Identify which cell holds the provided text, then report its [X, Y] central coordinate. 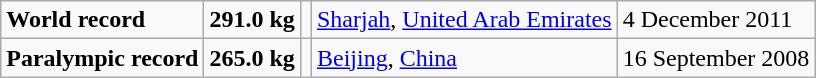
291.0 kg [252, 20]
Beijing, China [464, 58]
Sharjah, United Arab Emirates [464, 20]
16 September 2008 [716, 58]
World record [102, 20]
265.0 kg [252, 58]
4 December 2011 [716, 20]
Paralympic record [102, 58]
